For the text-containing cell, return its midpoint in (x, y) coordinate format. 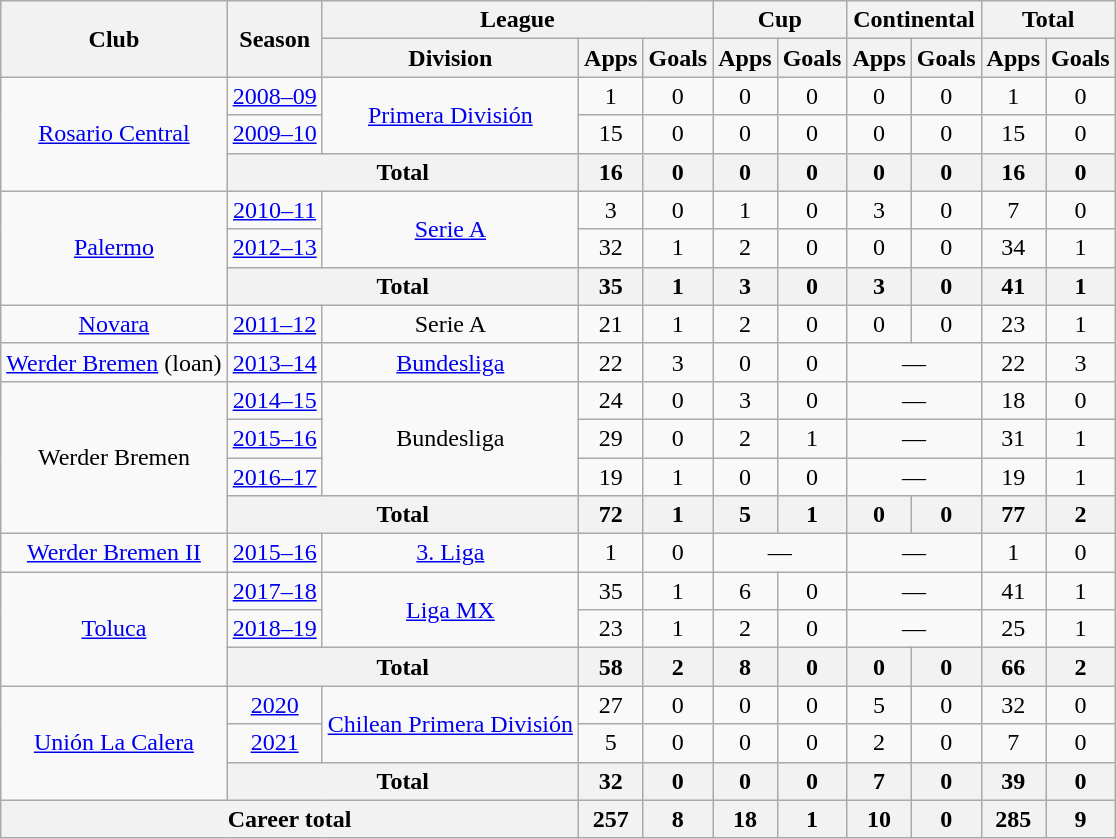
257 (611, 819)
2010–11 (274, 210)
Chilean Primera División (450, 724)
Rosario Central (114, 134)
27 (611, 705)
Liga MX (450, 610)
Division (450, 58)
31 (1013, 438)
2012–13 (274, 248)
6 (745, 591)
Palermo (114, 248)
25 (1013, 629)
Continental (914, 20)
2018–19 (274, 629)
3. Liga (450, 553)
66 (1013, 667)
2017–18 (274, 591)
Season (274, 39)
10 (879, 819)
League (518, 20)
9 (1081, 819)
34 (1013, 248)
21 (611, 324)
2016–17 (274, 477)
Cup (780, 20)
Primera División (450, 115)
24 (611, 400)
72 (611, 515)
Unión La Calera (114, 743)
Werder Bremen (loan) (114, 362)
2013–14 (274, 362)
Werder Bremen (114, 457)
2020 (274, 705)
Toluca (114, 629)
29 (611, 438)
2014–15 (274, 400)
39 (1013, 781)
2021 (274, 743)
2008–09 (274, 96)
2011–12 (274, 324)
Career total (290, 819)
Werder Bremen II (114, 553)
77 (1013, 515)
Novara (114, 324)
Club (114, 39)
58 (611, 667)
2009–10 (274, 134)
285 (1013, 819)
